Capture the cell that displays the provided text and extract its (X, Y) central coordinate. 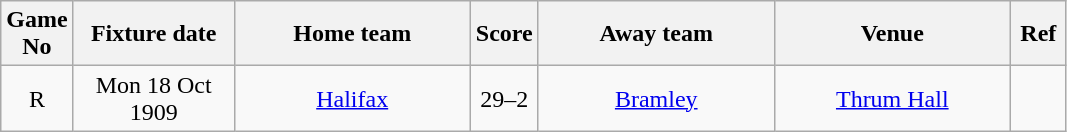
R (37, 98)
Bramley (656, 98)
Game No (37, 34)
Halifax (352, 98)
Ref (1038, 34)
Fixture date (154, 34)
Venue (892, 34)
Home team (352, 34)
Away team (656, 34)
Score (504, 34)
29–2 (504, 98)
Mon 18 Oct 1909 (154, 98)
Thrum Hall (892, 98)
